Return the (X, Y) coordinate for the center point of the cell that contains the specified text.  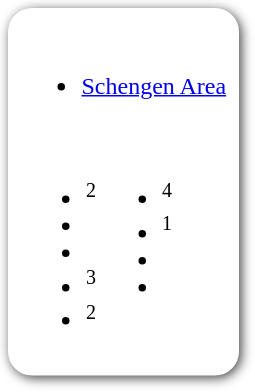
232 (60, 242)
41 (138, 242)
Schengen Area 232 41 (124, 192)
